Search for the cell housing the specified text and yield its [X, Y] center coordinate. 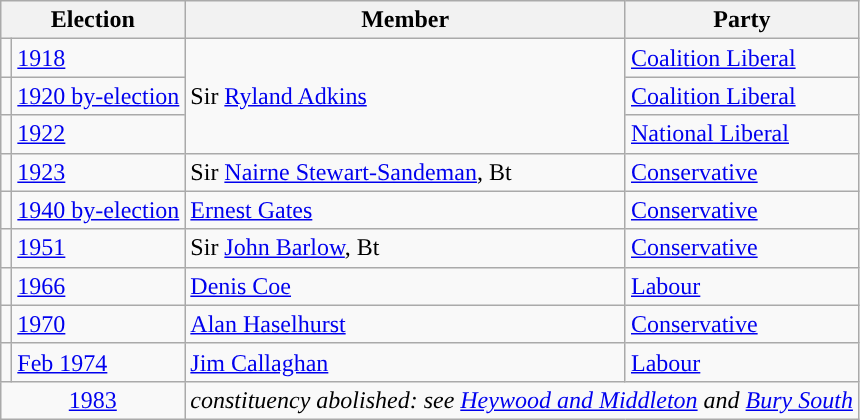
Alan Haselhurst [406, 324]
constituency abolished: see Heywood and Middleton and Bury South [522, 400]
Member [406, 20]
Sir Ryland Adkins [406, 96]
1970 [98, 324]
1920 by-election [98, 96]
Denis Coe [406, 286]
Jim Callaghan [406, 362]
Sir Nairne Stewart-Sandeman, Bt [406, 172]
Election [93, 20]
Ernest Gates [406, 210]
Sir John Barlow, Bt [406, 248]
1951 [98, 248]
1923 [98, 172]
1940 by-election [98, 210]
1922 [98, 134]
1918 [98, 58]
Feb 1974 [98, 362]
Party [742, 20]
1983 [93, 400]
1966 [98, 286]
National Liberal [742, 134]
